Detect which cell encompasses the target text, then output its [X, Y] center coordinate. 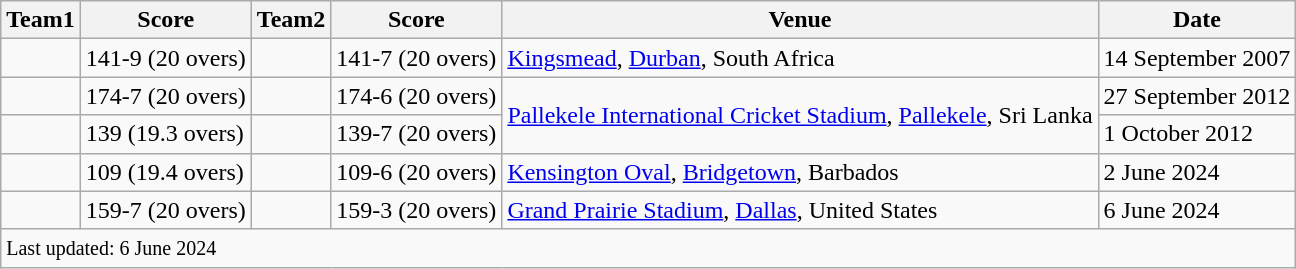
Grand Prairie Stadium, Dallas, United States [800, 210]
Pallekele International Cricket Stadium, Pallekele, Sri Lanka [800, 115]
2 June 2024 [1197, 172]
Kensington Oval, Bridgetown, Barbados [800, 172]
139 (19.3 overs) [166, 134]
Date [1197, 20]
139-7 (20 overs) [416, 134]
109-6 (20 overs) [416, 172]
159-3 (20 overs) [416, 210]
14 September 2007 [1197, 58]
27 September 2012 [1197, 96]
174-7 (20 overs) [166, 96]
Team1 [41, 20]
141-9 (20 overs) [166, 58]
174-6 (20 overs) [416, 96]
Kingsmead, Durban, South Africa [800, 58]
159-7 (20 overs) [166, 210]
Last updated: 6 June 2024 [648, 248]
Venue [800, 20]
1 October 2012 [1197, 134]
109 (19.4 overs) [166, 172]
Team2 [291, 20]
6 June 2024 [1197, 210]
141-7 (20 overs) [416, 58]
